Detect which cell encompasses the target text, then output its (X, Y) center coordinate. 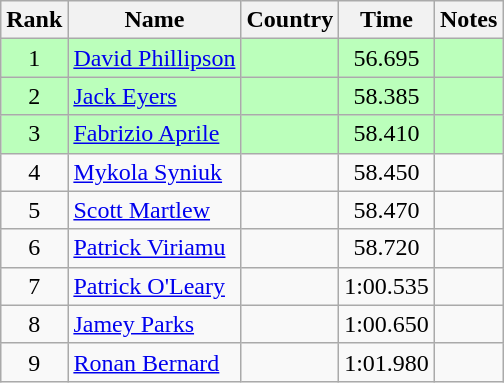
Notes (468, 20)
David Phillipson (154, 58)
5 (34, 210)
Ronan Bernard (154, 362)
Name (154, 20)
1:01.980 (387, 362)
58.720 (387, 248)
1:00.535 (387, 286)
Mykola Syniuk (154, 172)
58.450 (387, 172)
2 (34, 96)
4 (34, 172)
56.695 (387, 58)
6 (34, 248)
Fabrizio Aprile (154, 134)
1 (34, 58)
Jack Eyers (154, 96)
9 (34, 362)
8 (34, 324)
58.410 (387, 134)
Country (290, 20)
Rank (34, 20)
Patrick O'Leary (154, 286)
1:00.650 (387, 324)
58.385 (387, 96)
3 (34, 134)
Time (387, 20)
7 (34, 286)
Scott Martlew (154, 210)
Jamey Parks (154, 324)
58.470 (387, 210)
Patrick Viriamu (154, 248)
